Detect which cell encompasses the target text, then output its [X, Y] center coordinate. 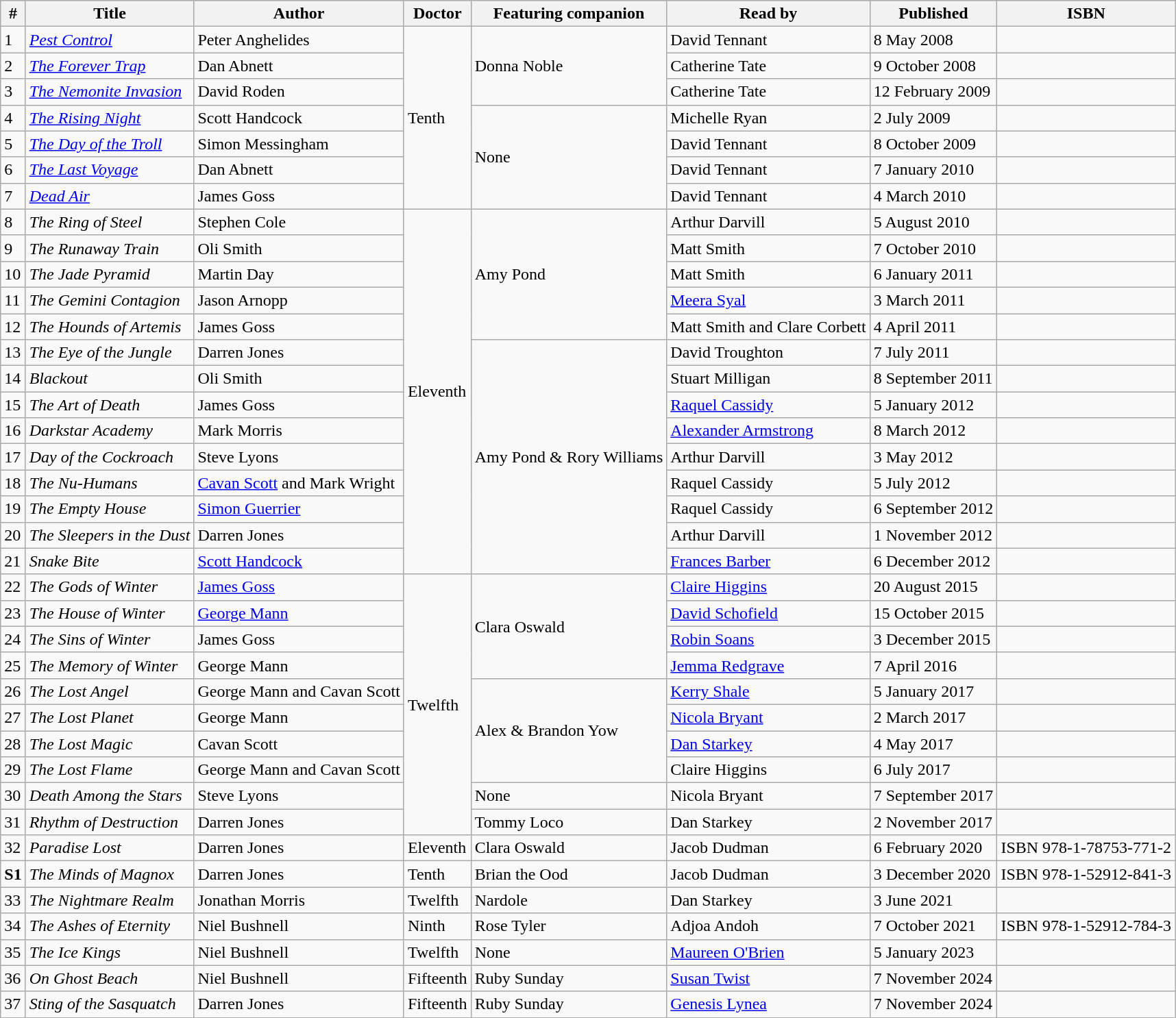
15 [13, 405]
3 June 2021 [933, 900]
Simon Guerrier [299, 509]
The Ashes of Eternity [110, 926]
8 May 2008 [933, 40]
7 April 2016 [933, 665]
Frances Barber [768, 561]
1 November 2012 [933, 535]
1 [13, 40]
The Ice Kings [110, 952]
The Runaway Train [110, 248]
11 [13, 300]
The Nightmare Realm [110, 900]
Cavan Scott and Mark Wright [299, 483]
35 [13, 952]
29 [13, 770]
Meera Syal [768, 300]
2 March 2017 [933, 717]
The Minds of Magnox [110, 874]
4 [13, 118]
Ninth [437, 926]
The Day of the Troll [110, 144]
The Sins of Winter [110, 639]
Genesis Lynea [768, 1004]
7 October 2010 [933, 248]
6 September 2012 [933, 509]
Amy Pond [569, 274]
Read by [768, 14]
3 May 2012 [933, 457]
Adjoa Andoh [768, 926]
The Art of Death [110, 405]
14 [13, 379]
6 January 2011 [933, 274]
Snake Bite [110, 561]
31 [13, 822]
Amy Pond & Rory Williams [569, 458]
2 [13, 66]
Matt Smith and Clare Corbett [768, 327]
The Empty House [110, 509]
12 [13, 327]
The Forever Trap [110, 66]
36 [13, 978]
4 March 2010 [933, 196]
The Memory of Winter [110, 665]
The Ring of Steel [110, 222]
ISBN [1086, 14]
Tommy Loco [569, 822]
The Lost Flame [110, 770]
33 [13, 900]
Nardole [569, 900]
10 [13, 274]
4 May 2017 [933, 743]
ISBN 978-1-78753-771-2 [1086, 848]
David Schofield [768, 613]
Alex & Brandon Yow [569, 730]
7 January 2010 [933, 170]
The Eye of the Jungle [110, 353]
Kerry Shale [768, 691]
6 December 2012 [933, 561]
Rhythm of Destruction [110, 822]
7 [13, 196]
# [13, 14]
The Hounds of Artemis [110, 327]
6 February 2020 [933, 848]
3 [13, 92]
2 July 2009 [933, 118]
Title [110, 14]
The Jade Pyramid [110, 274]
The Last Voyage [110, 170]
30 [13, 796]
20 [13, 535]
23 [13, 613]
Sting of the Sasquatch [110, 1004]
16 [13, 431]
17 [13, 457]
Day of the Cockroach [110, 457]
ISBN 978-1-52912-784-3 [1086, 926]
8 March 2012 [933, 431]
Blackout [110, 379]
15 October 2015 [933, 613]
Stuart Milligan [768, 379]
The Lost Planet [110, 717]
28 [13, 743]
3 December 2015 [933, 639]
David Roden [299, 92]
19 [13, 509]
12 February 2009 [933, 92]
Cavan Scott [299, 743]
22 [13, 587]
Paradise Lost [110, 848]
Michelle Ryan [768, 118]
5 July 2012 [933, 483]
Peter Anghelides [299, 40]
Martin Day [299, 274]
Brian the Ood [569, 874]
David Troughton [768, 353]
The Nemonite Invasion [110, 92]
6 [13, 170]
Donna Noble [569, 66]
21 [13, 561]
24 [13, 639]
7 October 2021 [933, 926]
On Ghost Beach [110, 978]
32 [13, 848]
Pest Control [110, 40]
34 [13, 926]
Rose Tyler [569, 926]
13 [13, 353]
Jemma Redgrave [768, 665]
25 [13, 665]
9 October 2008 [933, 66]
26 [13, 691]
Alexander Armstrong [768, 431]
Susan Twist [768, 978]
Death Among the Stars [110, 796]
5 August 2010 [933, 222]
Stephen Cole [299, 222]
5 January 2017 [933, 691]
Featuring companion [569, 14]
Maureen O'Brien [768, 952]
The Rising Night [110, 118]
27 [13, 717]
The Lost Angel [110, 691]
Robin Soans [768, 639]
The Sleepers in the Dust [110, 535]
6 July 2017 [933, 770]
S1 [13, 874]
20 August 2015 [933, 587]
5 [13, 144]
Darkstar Academy [110, 431]
Dead Air [110, 196]
Mark Morris [299, 431]
5 January 2023 [933, 952]
Published [933, 14]
37 [13, 1004]
3 December 2020 [933, 874]
2 November 2017 [933, 822]
The Lost Magic [110, 743]
18 [13, 483]
8 October 2009 [933, 144]
Doctor [437, 14]
Simon Messingham [299, 144]
5 January 2012 [933, 405]
The Gods of Winter [110, 587]
Author [299, 14]
The Gemini Contagion [110, 300]
9 [13, 248]
The Nu-Humans [110, 483]
7 September 2017 [933, 796]
ISBN 978-1-52912-841-3 [1086, 874]
Jonathan Morris [299, 900]
8 [13, 222]
The House of Winter [110, 613]
Jason Arnopp [299, 300]
3 March 2011 [933, 300]
8 September 2011 [933, 379]
7 July 2011 [933, 353]
4 April 2011 [933, 327]
